From the cell containing the given text, extract its center point as [x, y] coordinate. 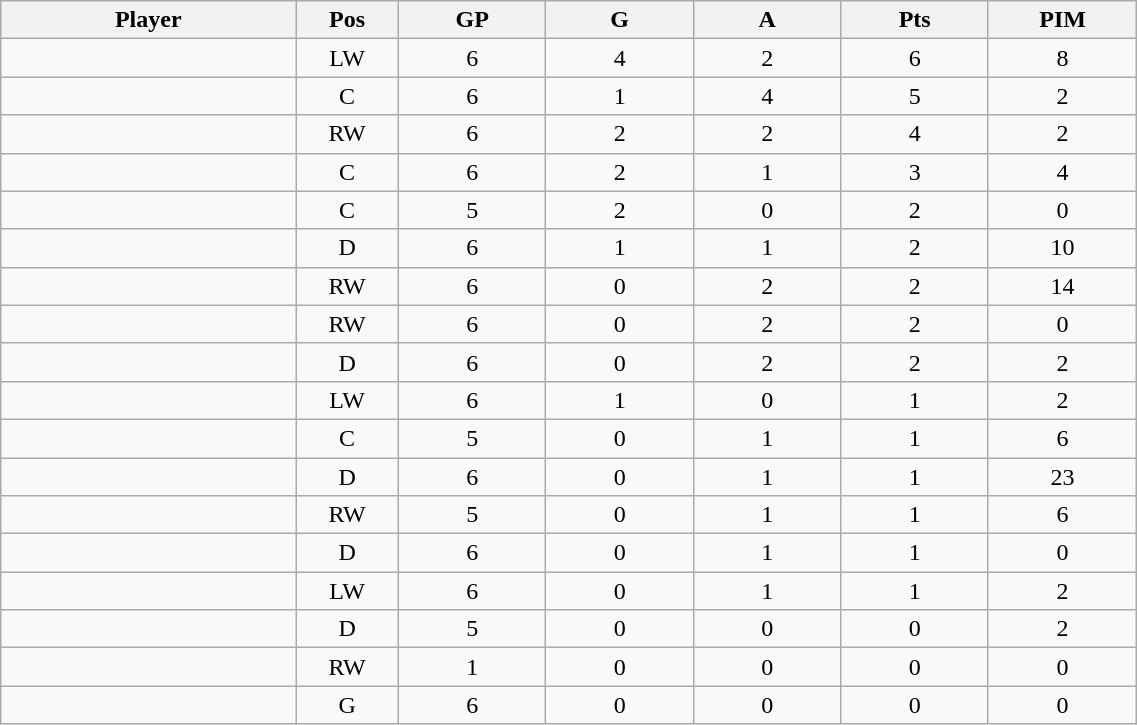
Pts [914, 20]
14 [1062, 286]
GP [472, 20]
3 [914, 172]
Player [148, 20]
10 [1062, 248]
Pos [348, 20]
23 [1062, 477]
PIM [1062, 20]
8 [1062, 58]
A [766, 20]
